Scan for the cell matching the given text and deliver its [X, Y] coordinate at center. 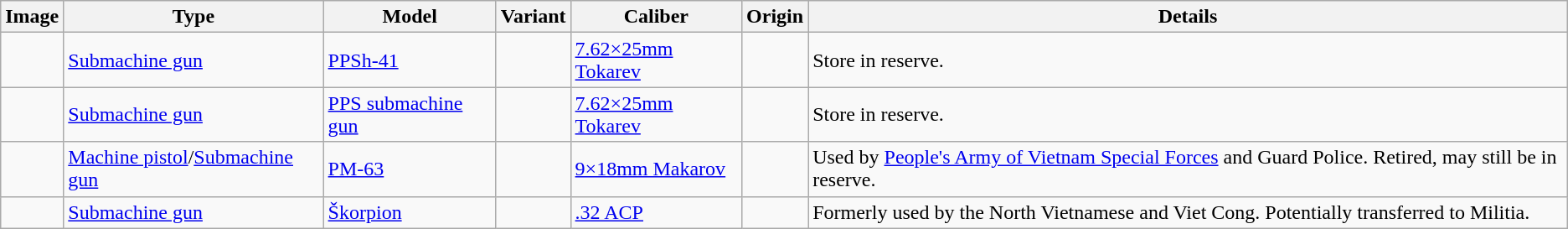
Type [193, 17]
Caliber [657, 17]
9×18mm Makarov [657, 169]
PPSh-41 [410, 60]
Details [1188, 17]
Used by People's Army of Vietnam Special Forces and Guard Police. Retired, may still be in reserve. [1188, 169]
Variant [533, 17]
Formerly used by the North Vietnamese and Viet Cong. Potentially transferred to Militia. [1188, 212]
PPS submachine gun [410, 114]
Model [410, 17]
Image [32, 17]
Škorpion [410, 212]
PM-63 [410, 169]
.32 ACP [657, 212]
Origin [776, 17]
Machine pistol/Submachine gun [193, 169]
